Determine the (x, y) coordinate at the center of the cell enclosing the given text.  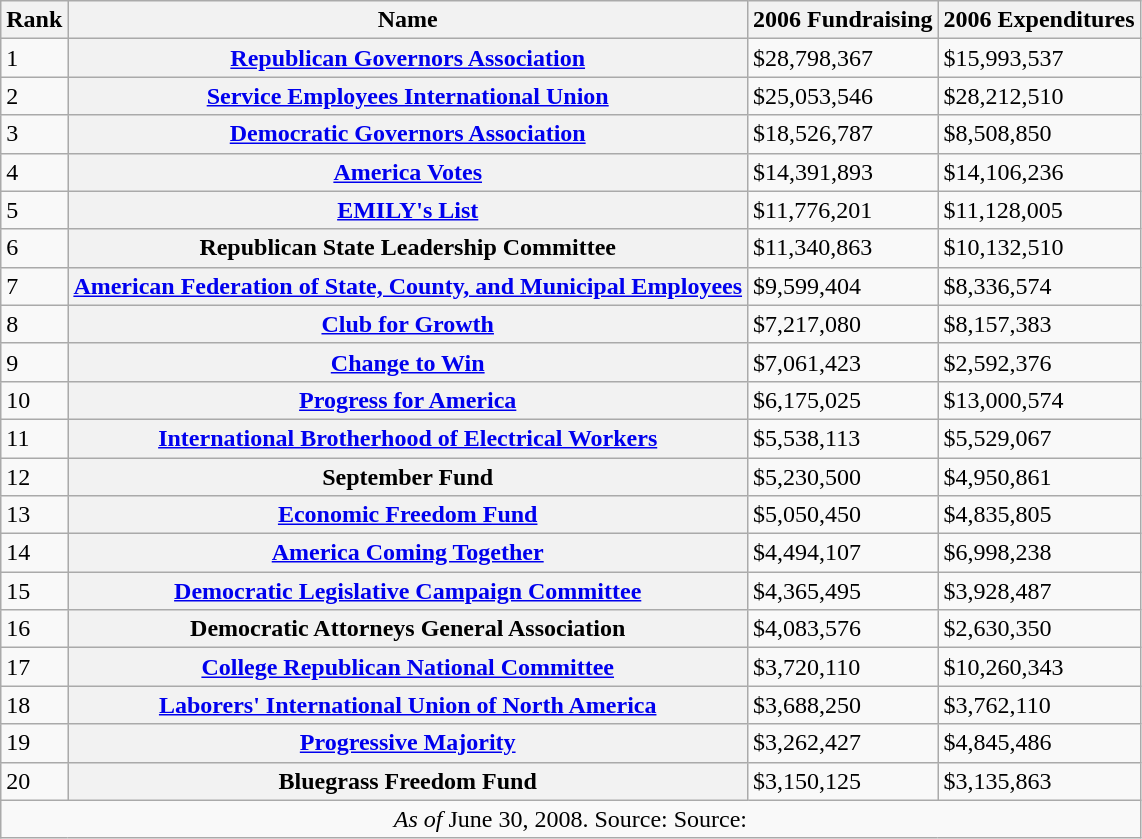
$28,798,367 (843, 58)
1 (34, 58)
$3,688,250 (843, 705)
4 (34, 172)
$3,928,487 (1039, 591)
Name (408, 20)
Democratic Attorneys General Association (408, 629)
Change to Win (408, 362)
6 (34, 248)
12 (34, 477)
$13,000,574 (1039, 400)
$28,212,510 (1039, 96)
$8,508,850 (1039, 134)
$18,526,787 (843, 134)
5 (34, 210)
15 (34, 591)
2 (34, 96)
Republican Governors Association (408, 58)
$3,150,125 (843, 781)
Economic Freedom Fund (408, 515)
$2,630,350 (1039, 629)
$14,106,236 (1039, 172)
$3,135,863 (1039, 781)
$8,336,574 (1039, 286)
Service Employees International Union (408, 96)
Bluegrass Freedom Fund (408, 781)
Rank (34, 20)
$5,050,450 (843, 515)
America Coming Together (408, 553)
13 (34, 515)
$8,157,383 (1039, 324)
11 (34, 438)
Republican State Leadership Committee (408, 248)
$7,061,423 (843, 362)
2006 Expenditures (1039, 20)
$6,998,238 (1039, 553)
Democratic Governors Association (408, 134)
Club for Growth (408, 324)
19 (34, 743)
14 (34, 553)
$25,053,546 (843, 96)
$5,529,067 (1039, 438)
$3,262,427 (843, 743)
3 (34, 134)
8 (34, 324)
$11,128,005 (1039, 210)
$4,950,861 (1039, 477)
$11,340,863 (843, 248)
$14,391,893 (843, 172)
As of June 30, 2008. Source: Source: (570, 819)
$6,175,025 (843, 400)
$4,835,805 (1039, 515)
International Brotherhood of Electrical Workers (408, 438)
9 (34, 362)
10 (34, 400)
$3,720,110 (843, 667)
September Fund (408, 477)
Progressive Majority (408, 743)
$4,845,486 (1039, 743)
$4,083,576 (843, 629)
$5,538,113 (843, 438)
$2,592,376 (1039, 362)
$10,260,343 (1039, 667)
EMILY's List (408, 210)
$15,993,537 (1039, 58)
$10,132,510 (1039, 248)
$3,762,110 (1039, 705)
America Votes (408, 172)
$9,599,404 (843, 286)
$7,217,080 (843, 324)
$4,365,495 (843, 591)
2006 Fundraising (843, 20)
18 (34, 705)
7 (34, 286)
20 (34, 781)
Democratic Legislative Campaign Committee (408, 591)
16 (34, 629)
$5,230,500 (843, 477)
American Federation of State, County, and Municipal Employees (408, 286)
$4,494,107 (843, 553)
17 (34, 667)
$11,776,201 (843, 210)
Progress for America (408, 400)
Laborers' International Union of North America (408, 705)
College Republican National Committee (408, 667)
